Identify which cell holds the provided text, then report its (x, y) central coordinate. 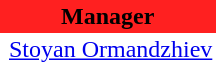
Manager (108, 16)
